Return (x, y) of the center of cell containing provided text 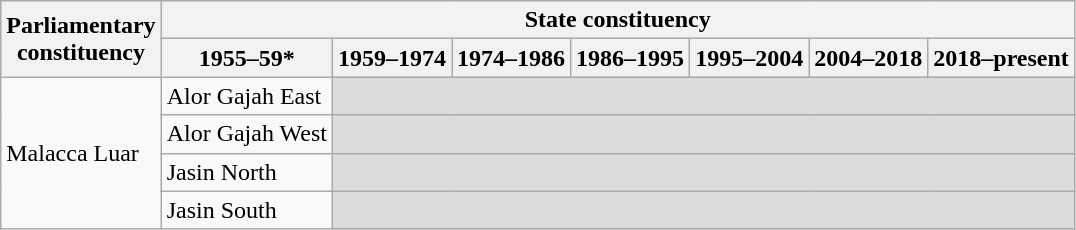
State constituency (618, 20)
Parliamentaryconstituency (81, 39)
1959–1974 (392, 58)
Alor Gajah East (246, 96)
2018–present (1002, 58)
1974–1986 (512, 58)
1986–1995 (630, 58)
Alor Gajah West (246, 134)
Malacca Luar (81, 153)
Jasin South (246, 210)
2004–2018 (868, 58)
1995–2004 (750, 58)
1955–59* (246, 58)
Jasin North (246, 172)
